Locate the cell with the specified text and output its (X, Y) center coordinate. 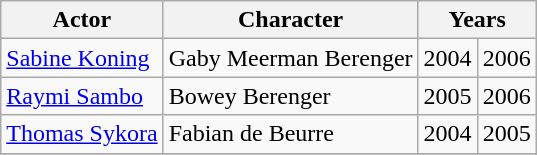
Fabian de Beurre (290, 134)
Character (290, 20)
Bowey Berenger (290, 96)
Years (477, 20)
Gaby Meerman Berenger (290, 58)
Thomas Sykora (82, 134)
Actor (82, 20)
Sabine Koning (82, 58)
Raymi Sambo (82, 96)
